Pinpoint the cell where the given text exists, returning its (x, y) midpoint coordinate. 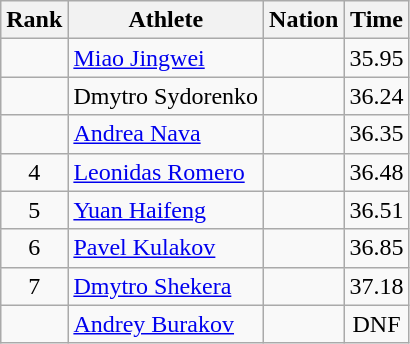
DNF (376, 324)
36.24 (376, 96)
36.35 (376, 134)
Miao Jingwei (166, 58)
Leonidas Romero (166, 172)
36.48 (376, 172)
35.95 (376, 58)
Dmytro Sydorenko (166, 96)
Andrea Nava (166, 134)
7 (34, 286)
5 (34, 210)
Pavel Kulakov (166, 248)
Yuan Haifeng (166, 210)
Time (376, 20)
Dmytro Shekera (166, 286)
6 (34, 248)
4 (34, 172)
Athlete (166, 20)
Nation (304, 20)
Rank (34, 20)
36.85 (376, 248)
37.18 (376, 286)
36.51 (376, 210)
Andrey Burakov (166, 324)
